From the cell containing the given text, extract its center point as (x, y) coordinate. 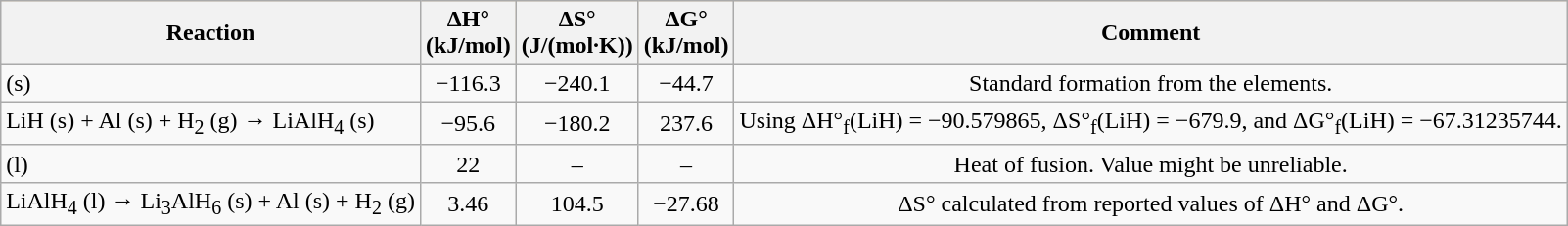
237.6 (686, 123)
ΔS° calculated from reported values of ΔH° and ΔG°. (1151, 203)
Reaction (211, 33)
−44.7 (686, 83)
Standard formation from the elements. (1151, 83)
Heat of fusion. Value might be unreliable. (1151, 163)
104.5 (577, 203)
LiH (s) + Al (s) + H2 (g) → LiAlH4 (s) (211, 123)
3.46 (468, 203)
−95.6 (468, 123)
Comment (1151, 33)
ΔG° (kJ/mol) (686, 33)
−116.3 (468, 83)
ΔH° (kJ/mol) (468, 33)
−180.2 (577, 123)
(s) (211, 83)
LiAlH4 (l) → Li3AlH6 (s) + Al (s) + H2 (g) (211, 203)
(l) (211, 163)
ΔS° (J/(mol·K)) (577, 33)
−240.1 (577, 83)
22 (468, 163)
Using ΔH°f(LiH) = −90.579865, ΔS°f(LiH) = −679.9, and ΔG°f(LiH) = −67.31235744. (1151, 123)
−27.68 (686, 203)
